Return [X, Y] of the center of cell containing provided text 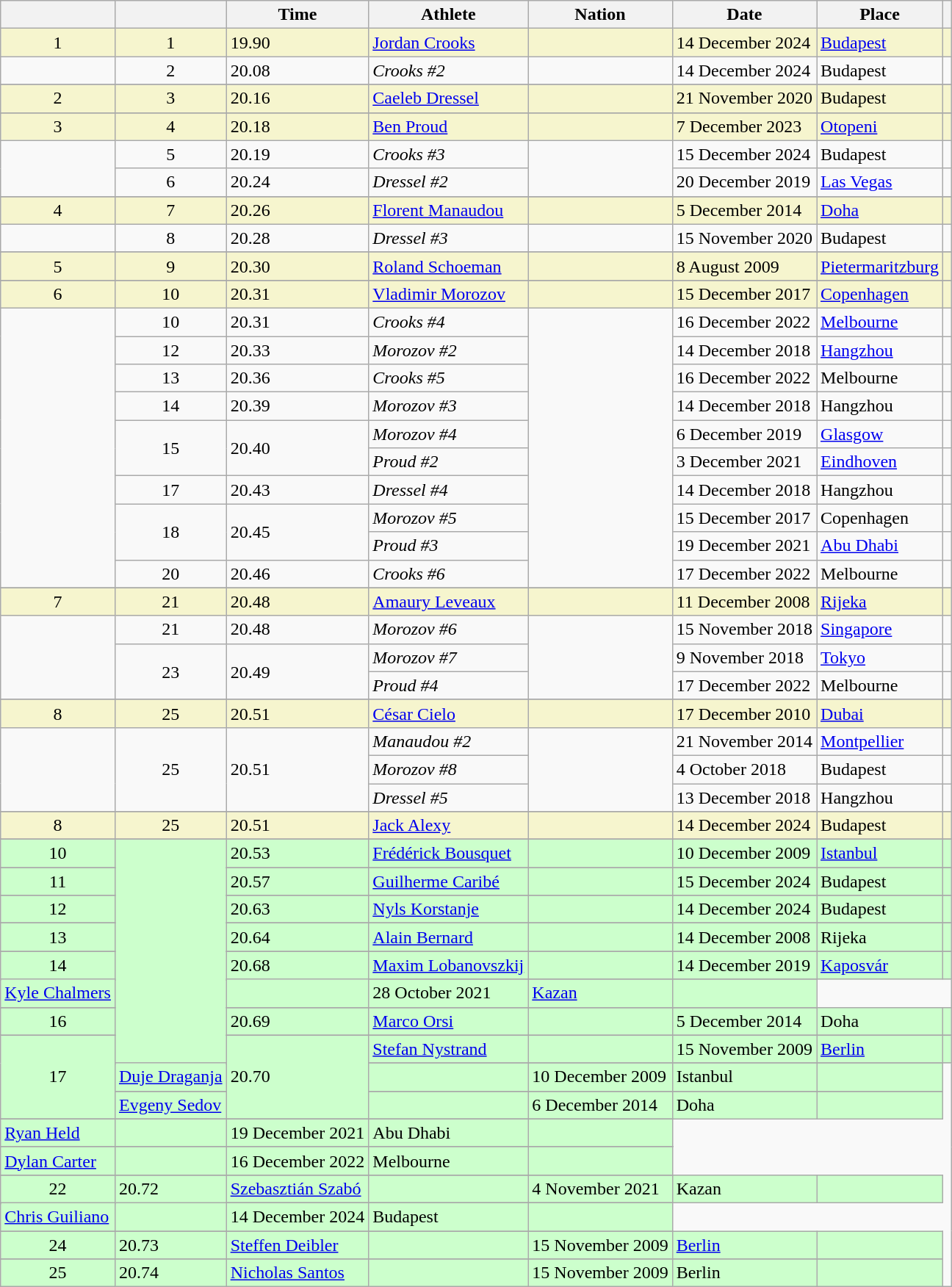
16 [58, 1021]
20.39 [297, 406]
9 [170, 266]
Time [297, 15]
22 [58, 1189]
Pietermaritzburg [880, 266]
César Cielo [448, 713]
Florent Manaudou [448, 210]
3 December 2021 [744, 462]
Montpellier [880, 741]
Dylan Carter [58, 1161]
Crooks #5 [448, 378]
20.64 [297, 937]
8 August 2009 [744, 266]
Proud #3 [448, 546]
20.28 [297, 238]
20.53 [297, 854]
Marco Orsi [448, 1021]
Szebasztián Szabó [297, 1189]
Jordan Crooks [448, 43]
Nation [600, 15]
20.36 [297, 378]
Place [880, 15]
Crooks #3 [448, 154]
20 December 2019 [744, 182]
20.70 [297, 1077]
20.19 [297, 154]
20.16 [297, 98]
Chris Guiliano [58, 1216]
15 [170, 448]
Otopeni [880, 126]
Morozov #7 [448, 657]
Crooks #4 [448, 322]
Duje Draganja [170, 1077]
Frédérick Bousquet [448, 854]
Glasgow [880, 434]
Caeleb Dressel [448, 98]
14 December 2019 [744, 965]
Evgeny Sedov [170, 1105]
Singapore [880, 630]
Morozov #4 [448, 434]
20 [170, 574]
20.46 [297, 574]
9 November 2018 [744, 657]
Dressel #4 [448, 490]
11 [58, 882]
20.57 [297, 882]
20.68 [297, 965]
Morozov #6 [448, 630]
Las Vegas [880, 182]
20.08 [297, 71]
Alain Bernard [448, 937]
Ryan Held [58, 1133]
Crooks #6 [448, 574]
23 [170, 671]
17 December 2010 [744, 713]
14 December 2008 [744, 937]
Kyle Chalmers [58, 993]
Steffen Deibler [297, 1245]
Dressel #5 [448, 797]
19.90 [297, 43]
20.72 [170, 1189]
Dressel #2 [448, 182]
11 December 2008 [744, 602]
Stefan Nystrand [448, 1049]
6 December 2019 [744, 434]
13 December 2018 [744, 797]
Nicholas Santos [297, 1273]
Date [744, 15]
20.30 [297, 266]
20.49 [297, 671]
Nyls Korstanje [448, 909]
Roland Schoeman [448, 266]
Morozov #5 [448, 518]
Athlete [448, 15]
20.43 [297, 490]
4 October 2018 [744, 769]
Dressel #3 [448, 238]
4 November 2021 [600, 1189]
Dubai [880, 713]
Vladimir Morozov [448, 294]
20.69 [297, 1021]
Ben Proud [448, 126]
20.26 [297, 210]
Morozov #3 [448, 406]
28 October 2021 [448, 993]
20.45 [297, 532]
15 November 2018 [744, 630]
24 [58, 1245]
Jack Alexy [448, 826]
Manaudou #2 [448, 741]
7 December 2023 [744, 126]
20.24 [297, 182]
Tokyo [880, 657]
20.73 [170, 1245]
21 November 2020 [744, 98]
20.18 [297, 126]
21 November 2014 [744, 741]
Morozov #2 [448, 350]
20.40 [297, 448]
Crooks #2 [448, 71]
Proud #4 [448, 685]
Eindhoven [880, 462]
Proud #2 [448, 462]
6 December 2014 [600, 1105]
Guilherme Caribé [448, 882]
Maxim Lobanovszkij [448, 965]
20.74 [170, 1273]
20.63 [297, 909]
Kaposvár [880, 965]
Amaury Leveaux [448, 602]
18 [170, 532]
15 November 2020 [744, 238]
Morozov #8 [448, 769]
20.33 [297, 350]
